Identify which cell holds the provided text, then report its (X, Y) central coordinate. 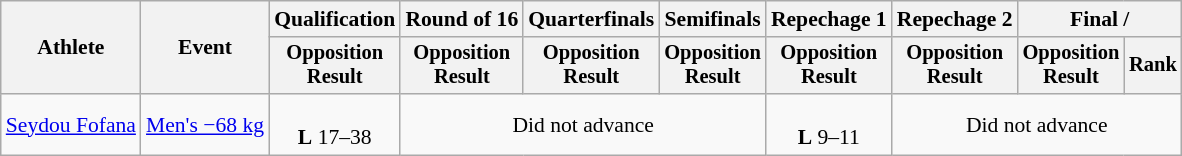
Semifinals (712, 19)
Quarterfinals (591, 19)
Final / (1100, 19)
L 17–38 (334, 124)
Men's −68 kg (205, 124)
Round of 16 (462, 19)
Repechage 2 (955, 19)
Athlete (71, 48)
Seydou Fofana (71, 124)
Qualification (334, 19)
Repechage 1 (829, 19)
L 9–11 (829, 124)
Rank (1153, 66)
Event (205, 48)
